Identify which cell holds the provided text, then report its [x, y] central coordinate. 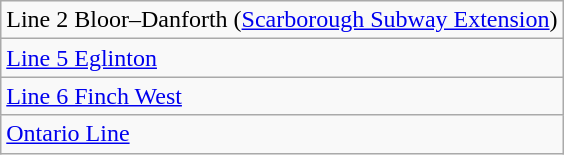
Line 6 Finch West [282, 96]
Line 2 Bloor–Danforth (Scarborough Subway Extension) [282, 20]
Line 5 Eglinton [282, 58]
Ontario Line [282, 134]
